Scan for the cell matching the given text and deliver its (x, y) coordinate at center. 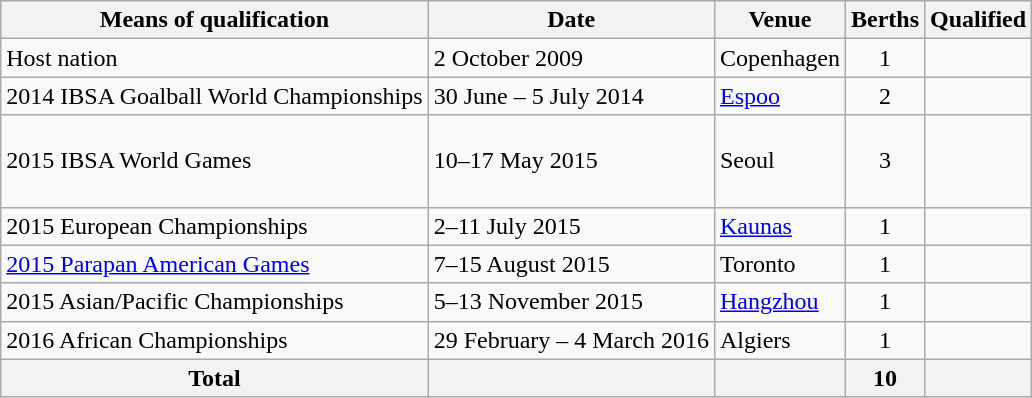
2014 IBSA Goalball World Championships (214, 96)
Kaunas (780, 226)
10 (884, 378)
Seoul (780, 161)
Hangzhou (780, 302)
Date (571, 20)
7–15 August 2015 (571, 264)
Venue (780, 20)
29 February – 4 March 2016 (571, 340)
Toronto (780, 264)
2015 European Championships (214, 226)
2016 African Championships (214, 340)
Means of qualification (214, 20)
Host nation (214, 58)
2 (884, 96)
Qualified (978, 20)
2015 IBSA World Games (214, 161)
3 (884, 161)
2 October 2009 (571, 58)
5–13 November 2015 (571, 302)
Espoo (780, 96)
Algiers (780, 340)
Copenhagen (780, 58)
10–17 May 2015 (571, 161)
Berths (884, 20)
2–11 July 2015 (571, 226)
2015 Asian/Pacific Championships (214, 302)
30 June – 5 July 2014 (571, 96)
2015 Parapan American Games (214, 264)
Total (214, 378)
